Identify which cell holds the provided text, then report its (X, Y) central coordinate. 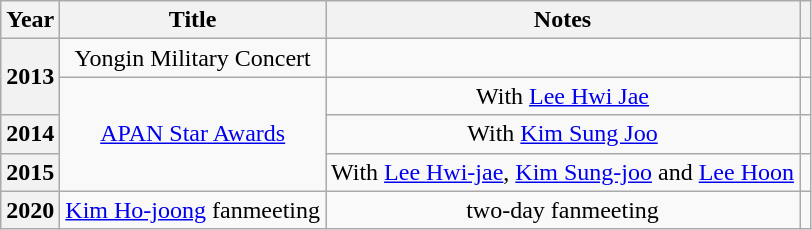
two-day fanmeeting (563, 210)
2014 (30, 134)
2020 (30, 210)
APAN Star Awards (193, 134)
With Lee Hwi-jae, Kim Sung-joo and Lee Hoon (563, 172)
Year (30, 20)
With Lee Hwi Jae (563, 96)
2013 (30, 77)
Yongin Military Concert (193, 58)
With Kim Sung Joo (563, 134)
Notes (563, 20)
Title (193, 20)
2015 (30, 172)
Kim Ho-joong fanmeeting (193, 210)
